Provide the (X, Y) coordinate of the cell's center where the given text is located.  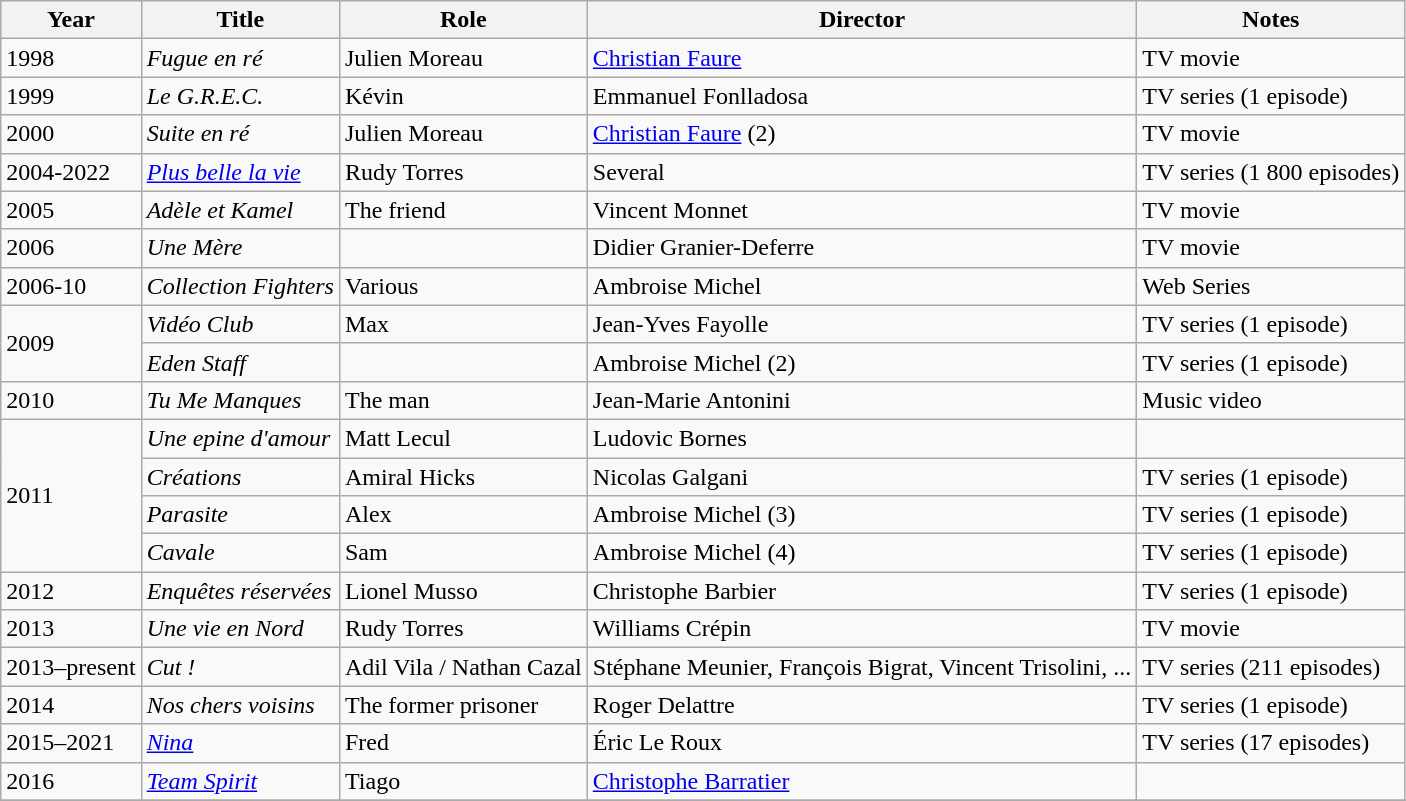
TV series (1 800 episodes) (1271, 172)
Parasite (240, 515)
Amiral Hicks (463, 477)
2013–present (71, 667)
Nos chers voisins (240, 705)
Une Mère (240, 248)
Plus belle la vie (240, 172)
2013 (71, 629)
Le G.R.E.C. (240, 96)
Music video (1271, 400)
Nina (240, 743)
Vidéo Club (240, 324)
Kévin (463, 96)
Cut ! (240, 667)
Ambroise Michel (4) (862, 553)
Roger Delattre (862, 705)
Ambroise Michel (2) (862, 362)
Adil Vila / Nathan Cazal (463, 667)
Vincent Monnet (862, 210)
Various (463, 286)
TV series (211 episodes) (1271, 667)
Suite en ré (240, 134)
2015–2021 (71, 743)
Max (463, 324)
Jean-Yves Fayolle (862, 324)
The man (463, 400)
Fred (463, 743)
Ludovic Bornes (862, 438)
Collection Fighters (240, 286)
Matt Lecul (463, 438)
Nicolas Galgani (862, 477)
Director (862, 20)
Lionel Musso (463, 591)
2016 (71, 781)
Christophe Barbier (862, 591)
2006-10 (71, 286)
2014 (71, 705)
Une vie en Nord (240, 629)
TV series (17 episodes) (1271, 743)
Year (71, 20)
Sam (463, 553)
Christian Faure (862, 58)
2000 (71, 134)
Fugue en ré (240, 58)
Web Series (1271, 286)
Une epine d'amour (240, 438)
2005 (71, 210)
Team Spirit (240, 781)
Ambroise Michel (3) (862, 515)
1998 (71, 58)
Tiago (463, 781)
Créations (240, 477)
Stéphane Meunier, François Bigrat, Vincent Trisolini, ... (862, 667)
Adèle et Kamel (240, 210)
2011 (71, 495)
Christian Faure (2) (862, 134)
2009 (71, 343)
Ambroise Michel (862, 286)
2004-2022 (71, 172)
Tu Me Manques (240, 400)
Eden Staff (240, 362)
Cavale (240, 553)
The friend (463, 210)
The former prisoner (463, 705)
Emmanuel Fonlladosa (862, 96)
1999 (71, 96)
2006 (71, 248)
Several (862, 172)
Notes (1271, 20)
Jean-Marie Antonini (862, 400)
2010 (71, 400)
2012 (71, 591)
Éric Le Roux (862, 743)
Title (240, 20)
Williams Crépin (862, 629)
Christophe Barratier (862, 781)
Alex (463, 515)
Enquêtes réservées (240, 591)
Role (463, 20)
Didier Granier-Deferre (862, 248)
